Capture the cell that displays the provided text and extract its (X, Y) central coordinate. 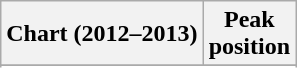
Chart (2012–2013) (102, 34)
Peakposition (249, 34)
